Search for the cell housing the specified text and yield its (x, y) center coordinate. 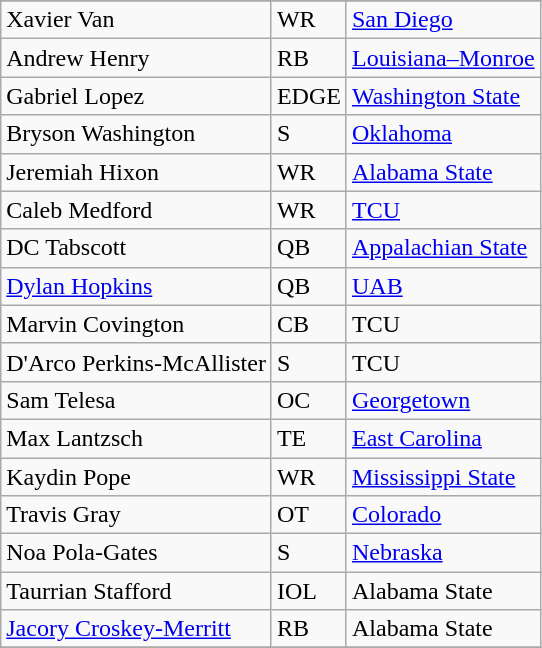
Nebraska (443, 553)
DC Tabscott (136, 248)
Louisiana–Monroe (443, 58)
CB (308, 324)
Jacory Croskey-Merritt (136, 629)
EDGE (308, 96)
Andrew Henry (136, 58)
Travis Gray (136, 515)
Noa Pola-Gates (136, 553)
Appalachian State (443, 248)
TE (308, 438)
OT (308, 515)
D'Arco Perkins-McAllister (136, 362)
UAB (443, 286)
Sam Telesa (136, 400)
Jeremiah Hixon (136, 172)
Gabriel Lopez (136, 96)
Taurrian Stafford (136, 591)
Marvin Covington (136, 324)
Georgetown (443, 400)
San Diego (443, 20)
Washington State (443, 96)
Dylan Hopkins (136, 286)
IOL (308, 591)
Caleb Medford (136, 210)
Kaydin Pope (136, 477)
Oklahoma (443, 134)
Bryson Washington (136, 134)
East Carolina (443, 438)
Colorado (443, 515)
Xavier Van (136, 20)
Max Lantzsch (136, 438)
OC (308, 400)
Mississippi State (443, 477)
